Locate the cell with the specified text and output its (x, y) center coordinate. 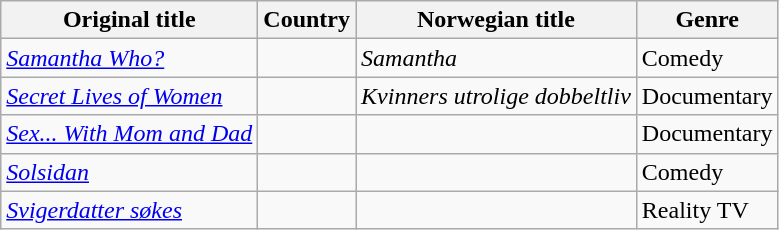
Sex... With Mom and Dad (130, 134)
Genre (707, 20)
Svigerdatter søkes (130, 210)
Original title (130, 20)
Samantha (496, 58)
Reality TV (707, 210)
Norwegian title (496, 20)
Secret Lives of Women (130, 96)
Samantha Who? (130, 58)
Solsidan (130, 172)
Kvinners utrolige dobbeltliv (496, 96)
Country (307, 20)
